Pinpoint the cell where the given text exists, returning its [X, Y] midpoint coordinate. 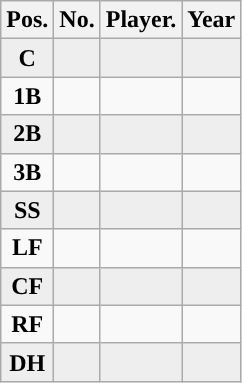
No. [77, 20]
DH [28, 362]
C [28, 58]
Pos. [28, 20]
Player. [140, 20]
1B [28, 96]
3B [28, 172]
CF [28, 286]
LF [28, 248]
Year [212, 20]
SS [28, 210]
2B [28, 134]
RF [28, 324]
